For the text-containing cell, return its midpoint in (x, y) coordinate format. 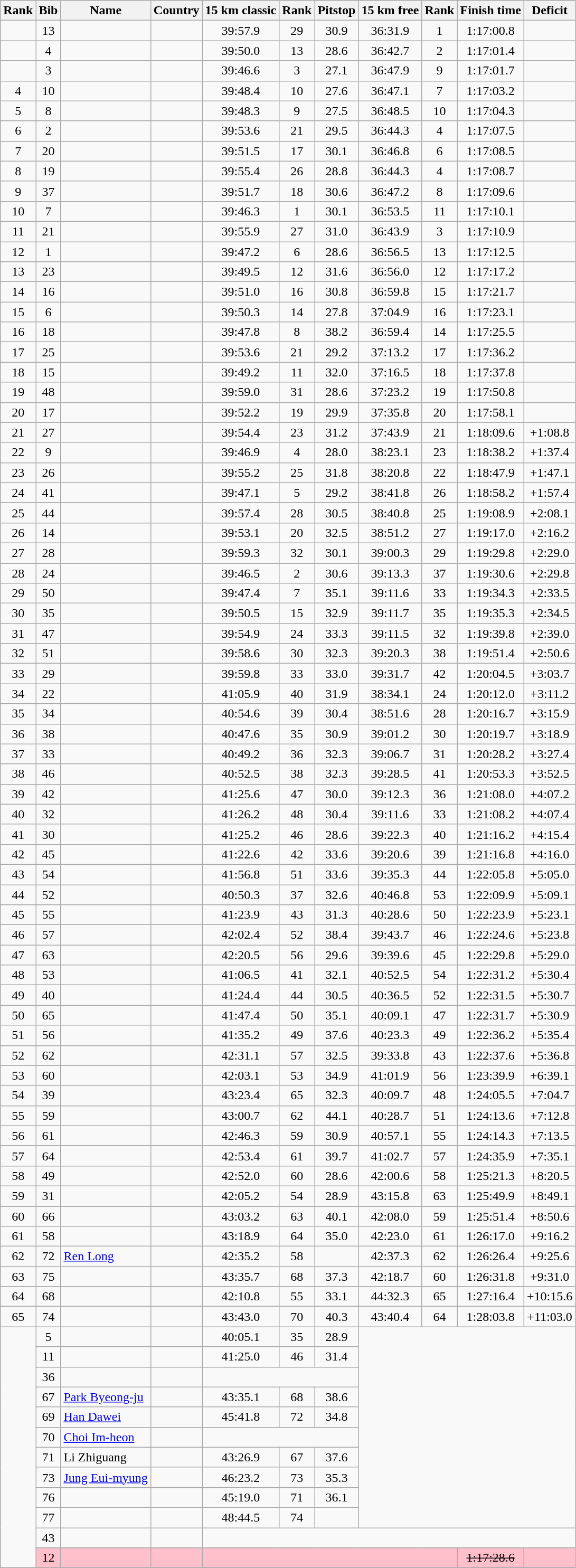
37:16.5 (390, 372)
42:05.2 (241, 1196)
39:33.8 (390, 1055)
36:56.0 (390, 272)
76 (49, 1497)
41:23.9 (241, 915)
41:05.9 (241, 694)
36:43.9 (390, 231)
+4:07.2 (549, 794)
36:56.5 (390, 252)
Country (176, 11)
36:47.9 (390, 71)
39:11.7 (390, 613)
+5:30.4 (549, 975)
Ren Long (106, 1257)
+5:23.1 (549, 915)
+8:20.5 (549, 1176)
1:22:09.9 (490, 895)
1:17:00.8 (490, 31)
1:17:25.5 (490, 332)
40:54.6 (241, 714)
1:17:10.1 (490, 211)
1:24:14.3 (490, 1136)
39:51.7 (241, 191)
40:09.7 (390, 1095)
37.3 (337, 1277)
43:43.0 (241, 1317)
42:03.1 (241, 1075)
+1:37.4 (549, 452)
33.1 (337, 1297)
39:49.2 (241, 372)
1:19:39.8 (490, 634)
45:19.0 (241, 1497)
+5:05.0 (549, 874)
1:17:01.7 (490, 71)
1:17:58.1 (490, 412)
+4:07.4 (549, 814)
39:50.0 (241, 51)
36.1 (337, 1497)
41:24.4 (241, 995)
43:26.9 (241, 1457)
1:21:08.2 (490, 814)
38:51.2 (390, 533)
+11:03.0 (549, 1317)
42:10.8 (241, 1297)
39:52.2 (241, 412)
40.1 (337, 1216)
43:40.4 (390, 1317)
30.0 (337, 794)
1:22:31.2 (490, 975)
1:19:29.8 (490, 553)
Park Byeong-ju (106, 1397)
+2:50.6 (549, 654)
39:57.9 (241, 31)
44.1 (337, 1116)
39:31.7 (390, 674)
37:13.2 (390, 352)
37:23.2 (390, 392)
48:44.5 (241, 1517)
+5:36.8 (549, 1055)
1:28:03.8 (490, 1317)
+5:29.0 (549, 955)
32.6 (337, 895)
36:48.5 (390, 111)
31.6 (337, 272)
1:20:12.0 (490, 694)
39:20.6 (390, 854)
39:47.1 (241, 493)
31.0 (337, 231)
42:35.2 (241, 1257)
1:17:09.6 (490, 191)
39:00.3 (390, 553)
28.0 (337, 452)
41:06.5 (241, 975)
+5:30.9 (549, 1015)
1:17:17.2 (490, 272)
+4:15.4 (549, 834)
1:26:26.4 (490, 1257)
37:43.9 (390, 432)
38.6 (337, 1397)
39:35.3 (390, 874)
1:21:08.0 (490, 794)
34.9 (337, 1075)
1:25:21.3 (490, 1176)
36:42.7 (390, 51)
36:59.8 (390, 292)
+7:13.5 (549, 1136)
41:47.4 (241, 1015)
27.6 (337, 91)
40:36.5 (390, 995)
1:17:01.4 (490, 51)
39:59.3 (241, 553)
+9:25.6 (549, 1257)
1:17:10.9 (490, 231)
+7:04.7 (549, 1095)
38:40.8 (390, 513)
1:21:16.8 (490, 854)
+3:11.2 (549, 694)
36:47.2 (390, 191)
1:25:51.4 (490, 1216)
1:27:16.4 (490, 1297)
42:18.7 (390, 1277)
39:58.6 (241, 654)
1:17:50.8 (490, 392)
1:20:04.5 (490, 674)
39:51.0 (241, 292)
39:47.2 (241, 252)
38:51.6 (390, 714)
39:57.4 (241, 513)
39:51.5 (241, 151)
1:20:16.7 (490, 714)
41:25.0 (241, 1357)
34.8 (337, 1417)
41:35.2 (241, 1035)
40:09.1 (390, 1015)
1:26:17.0 (490, 1236)
Pitstop (337, 11)
1:22:24.6 (490, 935)
39:49.5 (241, 272)
+3:52.5 (549, 774)
41:25.6 (241, 794)
41:02.7 (390, 1156)
36:53.5 (390, 211)
75 (49, 1277)
40:05.1 (241, 1337)
39:48.4 (241, 91)
+8:50.6 (549, 1216)
Li Zhiguang (106, 1457)
42:31.1 (241, 1055)
+3:03.7 (549, 674)
1:17:21.7 (490, 292)
+9:16.2 (549, 1236)
32.9 (337, 613)
1:22:05.8 (490, 874)
35.3 (337, 1477)
+1:47.1 (549, 473)
43:18.9 (241, 1236)
15 km free (390, 11)
42:02.4 (241, 935)
66 (49, 1216)
1:17:12.5 (490, 252)
1:24:13.6 (490, 1116)
1:17:37.8 (490, 372)
39:11.5 (390, 634)
31.3 (337, 915)
38.4 (337, 935)
+2:29.8 (549, 573)
1:22:36.2 (490, 1035)
39:59.0 (241, 392)
36:47.1 (390, 91)
39:55.9 (241, 231)
42:37.3 (390, 1257)
+10:15.6 (549, 1297)
40:57.1 (390, 1136)
+4:16.0 (549, 854)
1:19:08.9 (490, 513)
Deficit (549, 11)
39:55.4 (241, 171)
31.9 (337, 694)
+2:39.0 (549, 634)
33.3 (337, 634)
39:13.3 (390, 573)
1:18:38.2 (490, 452)
1:19:30.6 (490, 573)
1:26:31.8 (490, 1277)
+8:49.1 (549, 1196)
38.2 (337, 332)
42:00.6 (390, 1176)
1:20:28.2 (490, 754)
44:32.3 (390, 1297)
29.9 (337, 412)
15 km classic (241, 11)
43:35.7 (241, 1277)
1:17:08.5 (490, 151)
35.0 (337, 1236)
40:49.2 (241, 754)
1:17:36.2 (490, 352)
Name (106, 11)
39:47.4 (241, 593)
39:43.7 (390, 935)
1:19:51.4 (490, 654)
42:46.3 (241, 1136)
40:28.7 (390, 1116)
43:23.4 (241, 1095)
+6:39.1 (549, 1075)
28.8 (337, 171)
+9:31.0 (549, 1277)
+3:15.9 (549, 714)
38:20.8 (390, 473)
41:26.2 (241, 814)
+2:29.0 (549, 553)
39:06.7 (390, 754)
30.8 (337, 292)
39:22.3 (390, 834)
39:50.5 (241, 613)
38:34.1 (390, 694)
39:48.3 (241, 111)
Finish time (490, 11)
1:17:04.3 (490, 111)
39:54.9 (241, 634)
29.6 (337, 955)
39:50.3 (241, 312)
43:00.7 (241, 1116)
27.5 (337, 111)
36:31.9 (390, 31)
41:22.6 (241, 854)
69 (49, 1417)
1:17:07.5 (490, 131)
+1:08.8 (549, 432)
39:20.3 (390, 654)
32.0 (337, 372)
39:46.5 (241, 573)
42:23.0 (390, 1236)
1:24:05.5 (490, 1095)
39:01.2 (390, 734)
1:24:35.9 (490, 1156)
29.5 (337, 131)
46:23.2 (241, 1477)
1:19:34.3 (490, 593)
36:46.8 (390, 151)
39:46.9 (241, 452)
39.7 (337, 1156)
40:28.6 (390, 915)
36:59.4 (390, 332)
Han Dawei (106, 1417)
38:41.8 (390, 493)
43:35.1 (241, 1397)
1:19:17.0 (490, 533)
1:21:16.2 (490, 834)
31.8 (337, 473)
1:22:31.7 (490, 1015)
+5:30.7 (549, 995)
40:23.3 (390, 1035)
39:46.3 (241, 211)
1:17:03.2 (490, 91)
Jung Eui-myung (106, 1477)
33.0 (337, 674)
1:17:28.6 (490, 1558)
+5:35.4 (549, 1035)
27.1 (337, 71)
39:28.5 (390, 774)
40:47.6 (241, 734)
+5:23.8 (549, 935)
1:17:08.7 (490, 171)
39:59.8 (241, 674)
1:22:23.9 (490, 915)
39:46.6 (241, 71)
77 (49, 1517)
40:50.3 (241, 895)
1:18:09.6 (490, 432)
+7:35.1 (549, 1156)
1:18:58.2 (490, 493)
Bib (49, 11)
27.8 (337, 312)
+2:16.2 (549, 533)
39:12.3 (390, 794)
1:22:37.6 (490, 1055)
31.2 (337, 432)
Choi Im-heon (106, 1437)
37:04.9 (390, 312)
1:23:39.9 (490, 1075)
+2:34.5 (549, 613)
43:03.2 (241, 1216)
1:22:29.8 (490, 955)
39:54.4 (241, 432)
41:25.2 (241, 834)
32.1 (337, 975)
1:25:49.9 (490, 1196)
41:56.8 (241, 874)
41:01.9 (390, 1075)
1:17:23.1 (490, 312)
42:52.0 (241, 1176)
42:53.4 (241, 1156)
+3:18.9 (549, 734)
+5:09.1 (549, 895)
45:41.8 (241, 1417)
39:47.8 (241, 332)
+2:33.5 (549, 593)
1:22:31.5 (490, 995)
40:46.8 (390, 895)
+1:57.4 (549, 493)
39:55.2 (241, 473)
+7:12.8 (549, 1116)
1:19:35.3 (490, 613)
42:08.0 (390, 1216)
+3:27.4 (549, 754)
39:53.1 (241, 533)
38:23.1 (390, 452)
31.4 (337, 1357)
40.3 (337, 1317)
43:15.8 (390, 1196)
1:18:47.9 (490, 473)
+2:08.1 (549, 513)
42:20.5 (241, 955)
39:39.6 (390, 955)
1:20:53.3 (490, 774)
1:20:19.7 (490, 734)
37:35.8 (390, 412)
